Identify which cell holds the provided text, then report its [x, y] central coordinate. 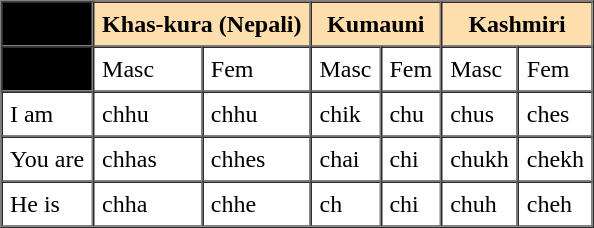
chekh [556, 158]
cheh [556, 204]
chuh [480, 204]
chhe [256, 204]
ch [345, 204]
chu [410, 114]
chha [148, 204]
Kashmiri [517, 24]
chhas [148, 158]
chukh [480, 158]
You are [47, 158]
I am [47, 114]
chus [480, 114]
chhes [256, 158]
He is [47, 204]
chik [345, 114]
Kumauni [376, 24]
ches [556, 114]
chai [345, 158]
Khas-kura (Nepali) [202, 24]
